Identify which cell holds the provided text, then report its (X, Y) central coordinate. 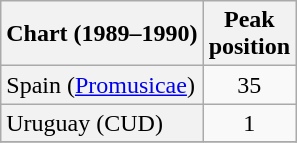
Uruguay (CUD) (102, 123)
35 (249, 85)
Chart (1989–1990) (102, 34)
1 (249, 123)
Peakposition (249, 34)
Spain (Promusicae) (102, 85)
